From the cell containing the given text, extract its center point as [x, y] coordinate. 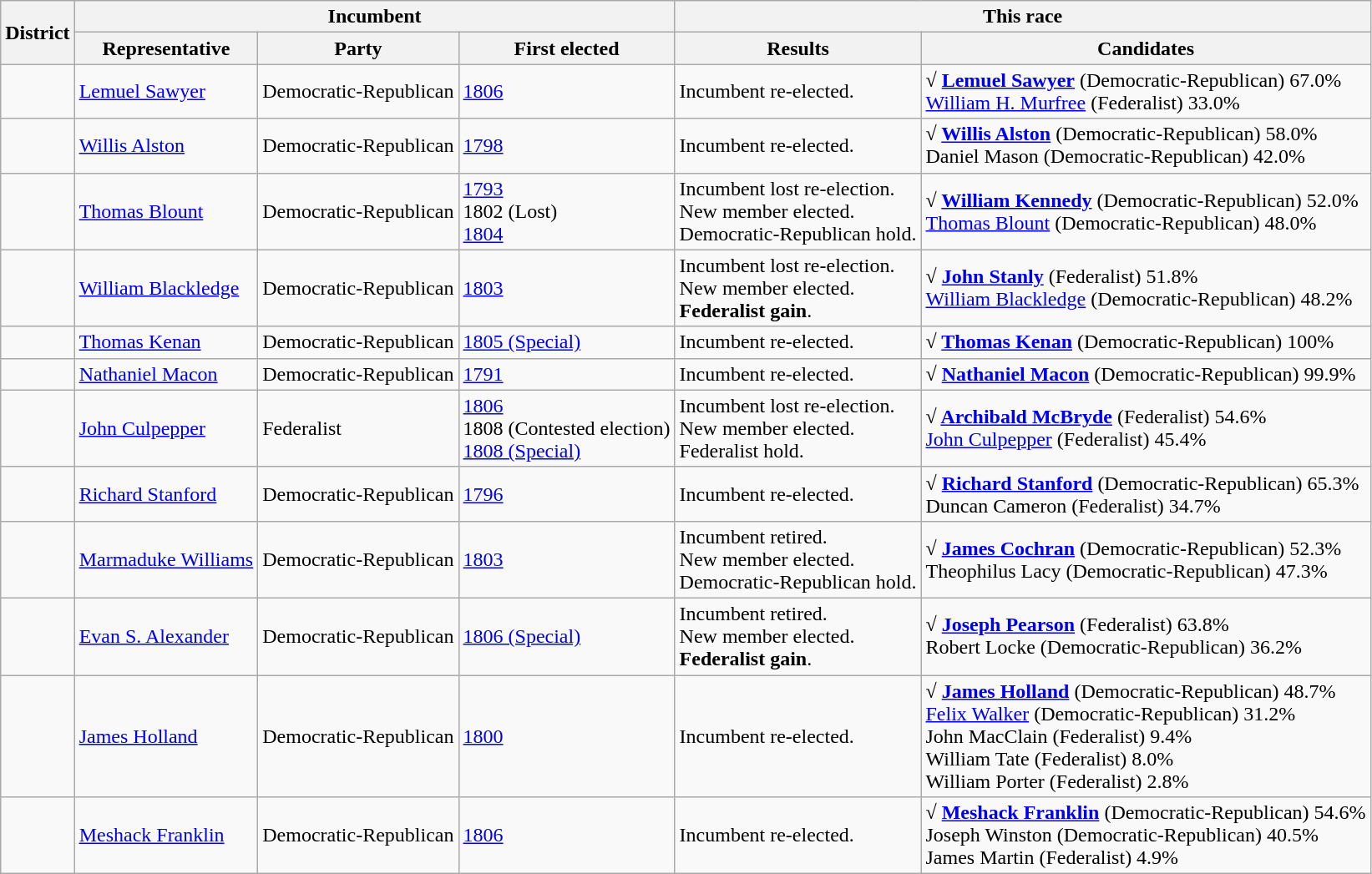
17931802 (Lost)1804 [566, 211]
Incumbent lost re-election.New member elected.Federalist gain. [798, 288]
√ Lemuel Sawyer (Democratic-Republican) 67.0%William H. Murfree (Federalist) 33.0% [1146, 92]
√ Meshack Franklin (Democratic-Republican) 54.6%Joseph Winston (Democratic-Republican) 40.5%James Martin (Federalist) 4.9% [1146, 836]
1806 (Special) [566, 636]
1796 [566, 494]
Party [358, 48]
√ William Kennedy (Democratic-Republican) 52.0%Thomas Blount (Democratic-Republican) 48.0% [1146, 211]
√ Thomas Kenan (Democratic-Republican) 100% [1146, 342]
Candidates [1146, 48]
Meshack Franklin [166, 836]
Results [798, 48]
√ Richard Stanford (Democratic-Republican) 65.3%Duncan Cameron (Federalist) 34.7% [1146, 494]
First elected [566, 48]
Thomas Blount [166, 211]
Richard Stanford [166, 494]
Incumbent retired.New member elected.Democratic-Republican hold. [798, 559]
√ Archibald McBryde (Federalist) 54.6%John Culpepper (Federalist) 45.4% [1146, 428]
John Culpepper [166, 428]
√ Joseph Pearson (Federalist) 63.8%Robert Locke (Democratic-Republican) 36.2% [1146, 636]
William Blackledge [166, 288]
Incumbent lost re-election.New member elected.Federalist hold. [798, 428]
This race [1022, 17]
√ Nathaniel Macon (Democratic-Republican) 99.9% [1146, 374]
Willis Alston [166, 145]
Representative [166, 48]
1800 [566, 735]
Incumbent retired.New member elected.Federalist gain. [798, 636]
1798 [566, 145]
√ John Stanly (Federalist) 51.8%William Blackledge (Democratic-Republican) 48.2% [1146, 288]
1805 (Special) [566, 342]
Incumbent [374, 17]
18061808 (Contested election)1808 (Special) [566, 428]
District [38, 33]
Lemuel Sawyer [166, 92]
√ James Cochran (Democratic-Republican) 52.3%Theophilus Lacy (Democratic-Republican) 47.3% [1146, 559]
√ Willis Alston (Democratic-Republican) 58.0%Daniel Mason (Democratic-Republican) 42.0% [1146, 145]
Evan S. Alexander [166, 636]
Federalist [358, 428]
Nathaniel Macon [166, 374]
Marmaduke Williams [166, 559]
Thomas Kenan [166, 342]
1791 [566, 374]
James Holland [166, 735]
Incumbent lost re-election.New member elected.Democratic-Republican hold. [798, 211]
